Scan for the cell matching the given text and deliver its [X, Y] coordinate at center. 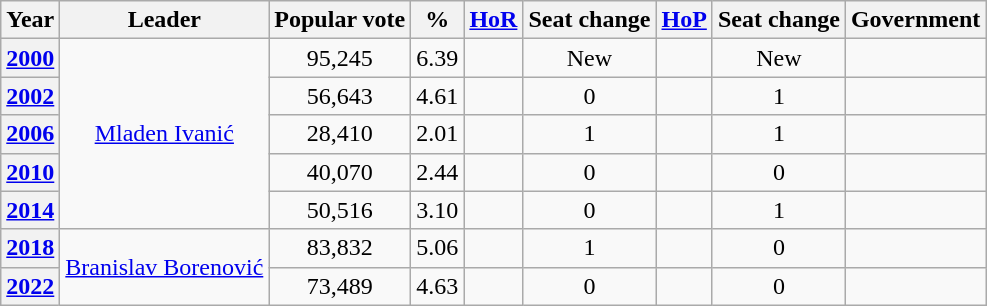
2022 [30, 286]
5.06 [438, 248]
95,245 [340, 58]
83,832 [340, 248]
2002 [30, 96]
HoP [684, 20]
73,489 [340, 286]
Year [30, 20]
4.61 [438, 96]
2014 [30, 210]
Popular vote [340, 20]
% [438, 20]
28,410 [340, 134]
6.39 [438, 58]
50,516 [340, 210]
2010 [30, 172]
40,070 [340, 172]
4.63 [438, 286]
Branislav Borenović [164, 267]
2018 [30, 248]
2006 [30, 134]
2.44 [438, 172]
56,643 [340, 96]
Government [915, 20]
HoR [494, 20]
2.01 [438, 134]
3.10 [438, 210]
Mladen Ivanić [164, 134]
2000 [30, 58]
Leader [164, 20]
